Output the [X, Y] coordinate of the center of the cell containing the given text.  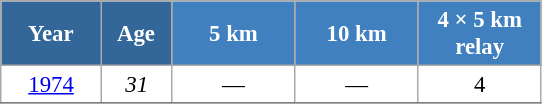
Year [52, 34]
4 [480, 85]
Age [136, 34]
1974 [52, 85]
10 km [356, 34]
4 × 5 km relay [480, 34]
5 km [234, 34]
31 [136, 85]
